Detect which cell encompasses the target text, then output its (X, Y) center coordinate. 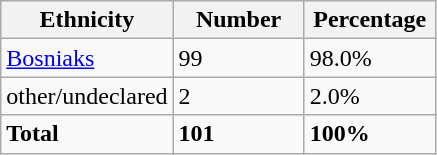
Total (87, 134)
other/undeclared (87, 96)
99 (238, 58)
100% (370, 134)
Bosniaks (87, 58)
Percentage (370, 20)
101 (238, 134)
Number (238, 20)
Ethnicity (87, 20)
2 (238, 96)
2.0% (370, 96)
98.0% (370, 58)
